Locate the cell with the specified text and output its (X, Y) center coordinate. 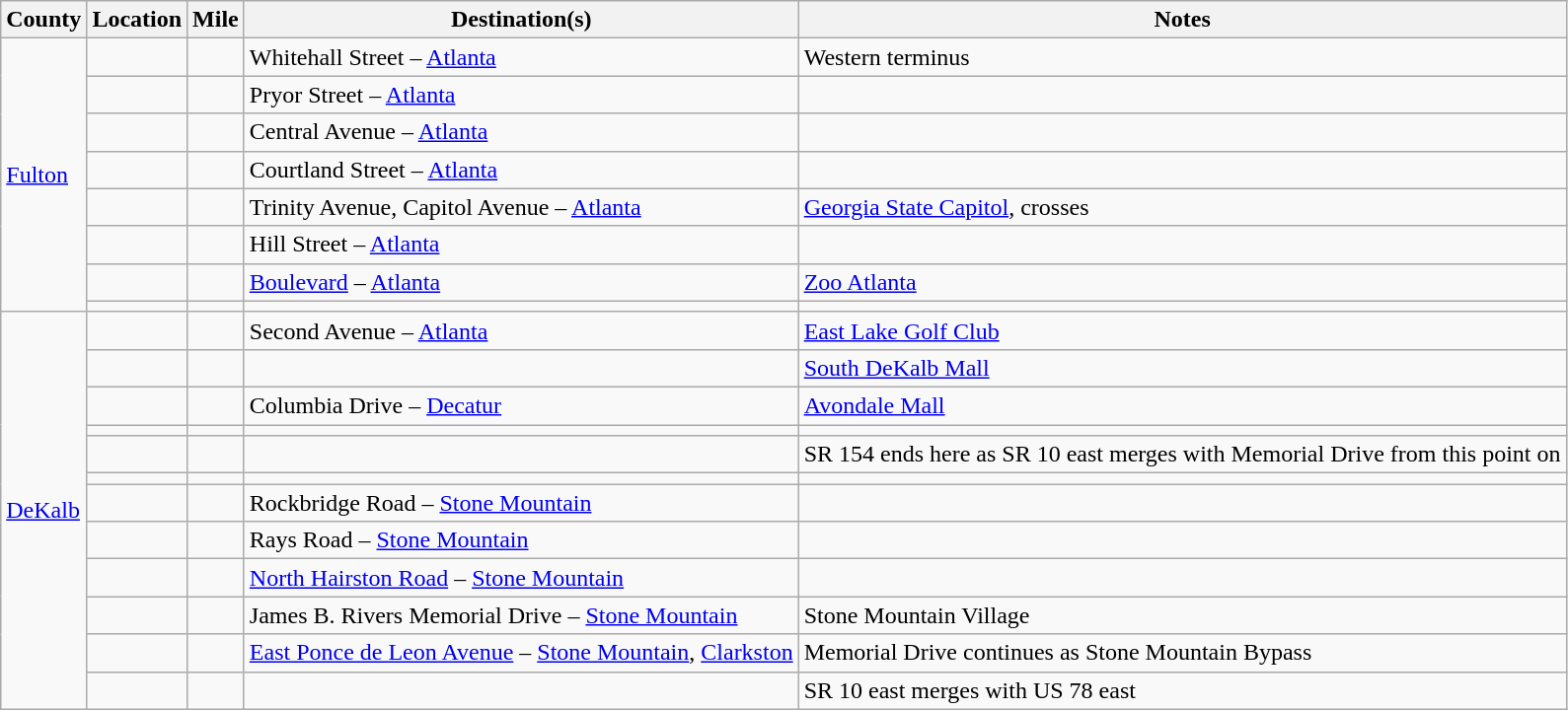
Courtland Street – Atlanta (521, 170)
Notes (1182, 20)
East Lake Golf Club (1182, 330)
DeKalb (43, 511)
County (43, 20)
Avondale Mall (1182, 405)
Central Avenue – Atlanta (521, 132)
Hill Street – Atlanta (521, 245)
Stone Mountain Village (1182, 615)
SR 10 east merges with US 78 east (1182, 690)
Second Avenue – Atlanta (521, 330)
Destination(s) (521, 20)
Rays Road – Stone Mountain (521, 540)
Zoo Atlanta (1182, 282)
Whitehall Street – Atlanta (521, 57)
Pryor Street – Atlanta (521, 95)
East Ponce de Leon Avenue – Stone Mountain, Clarkston (521, 653)
Boulevard – Atlanta (521, 282)
James B. Rivers Memorial Drive – Stone Mountain (521, 615)
Rockbridge Road – Stone Mountain (521, 503)
SR 154 ends here as SR 10 east merges with Memorial Drive from this point on (1182, 455)
Trinity Avenue, Capitol Avenue – Atlanta (521, 207)
Mile (216, 20)
Western terminus (1182, 57)
North Hairston Road – Stone Mountain (521, 578)
Fulton (43, 176)
South DeKalb Mall (1182, 368)
Location (137, 20)
Georgia State Capitol, crosses (1182, 207)
Columbia Drive – Decatur (521, 405)
Memorial Drive continues as Stone Mountain Bypass (1182, 653)
